From the cell containing the given text, extract its center point as [X, Y] coordinate. 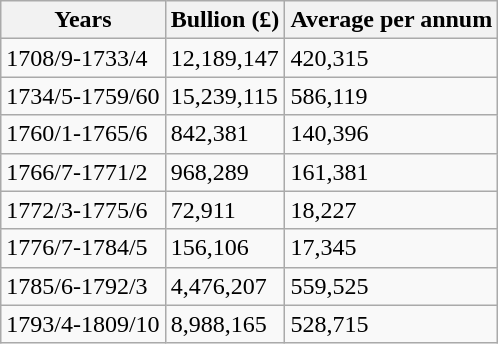
1776/7-1784/5 [83, 248]
12,189,147 [225, 58]
968,289 [225, 172]
4,476,207 [225, 286]
528,715 [392, 324]
1708/9-1733/4 [83, 58]
8,988,165 [225, 324]
1772/3-1775/6 [83, 210]
842,381 [225, 134]
1760/1-1765/6 [83, 134]
559,525 [392, 286]
72,911 [225, 210]
Years [83, 20]
Bullion (£) [225, 20]
1766/7-1771/2 [83, 172]
1734/5-1759/60 [83, 96]
140,396 [392, 134]
586,119 [392, 96]
18,227 [392, 210]
156,106 [225, 248]
420,315 [392, 58]
1793/4-1809/10 [83, 324]
1785/6-1792/3 [83, 286]
15,239,115 [225, 96]
Average per annum [392, 20]
17,345 [392, 248]
161,381 [392, 172]
